Pinpoint the cell where the given text exists, returning its [X, Y] midpoint coordinate. 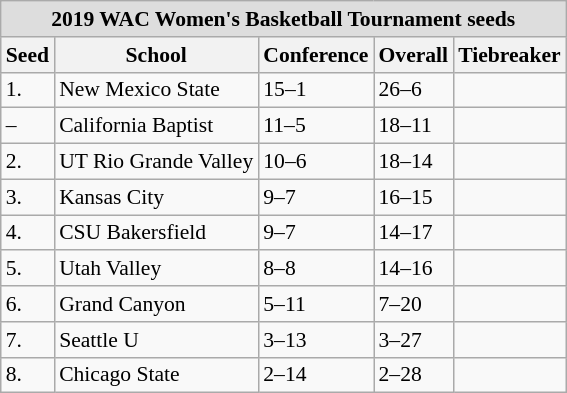
11–5 [316, 126]
1. [28, 90]
– [28, 126]
14–16 [414, 269]
Kansas City [156, 197]
10–6 [316, 162]
California Baptist [156, 126]
Tiebreaker [509, 55]
16–15 [414, 197]
7–20 [414, 304]
Chicago State [156, 375]
Seed [28, 55]
Utah Valley [156, 269]
Grand Canyon [156, 304]
Overall [414, 55]
2–28 [414, 375]
2. [28, 162]
School [156, 55]
2019 WAC Women's Basketball Tournament seeds [284, 19]
3–13 [316, 340]
5–11 [316, 304]
Conference [316, 55]
6. [28, 304]
4. [28, 233]
26–6 [414, 90]
UT Rio Grande Valley [156, 162]
8–8 [316, 269]
14–17 [414, 233]
18–14 [414, 162]
Seattle U [156, 340]
15–1 [316, 90]
CSU Bakersfield [156, 233]
New Mexico State [156, 90]
8. [28, 375]
3–27 [414, 340]
3. [28, 197]
18–11 [414, 126]
7. [28, 340]
5. [28, 269]
2–14 [316, 375]
